Return [x, y] of the center of cell containing provided text 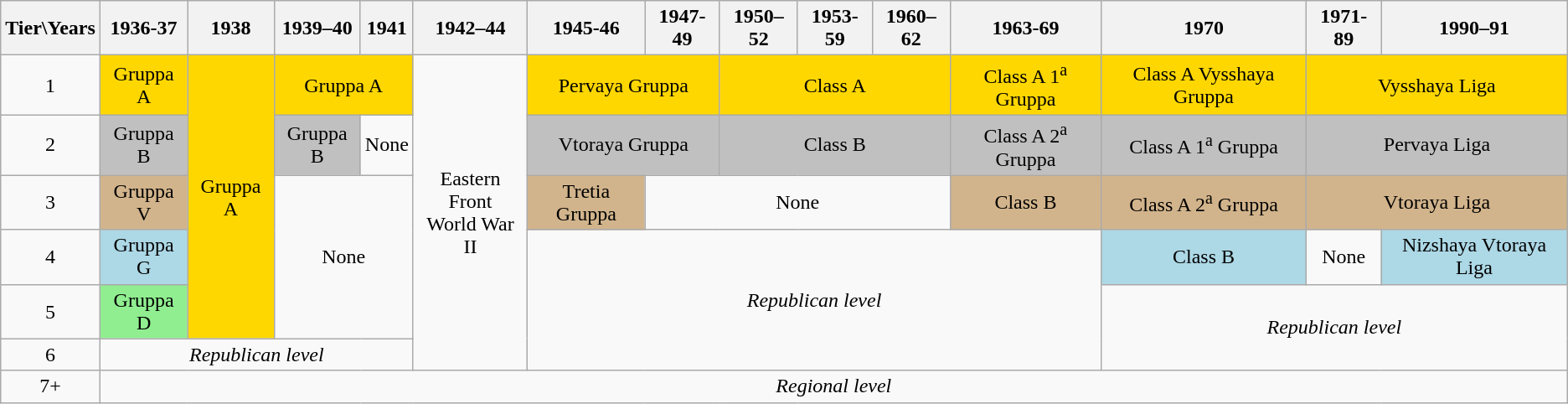
Vtoraya Gruppa [623, 145]
5 [50, 312]
Gruppa G [143, 256]
4 [50, 256]
7+ [50, 386]
Tier\Years [50, 28]
2 [50, 145]
Pervaya Gruppa [623, 85]
1941 [387, 28]
1990–91 [1474, 28]
3 [50, 203]
Gruppa D [143, 312]
Regional level [833, 386]
Nizshaya Vtoraya Liga [1474, 256]
Eastern FrontWorld War II [470, 213]
Vysshaya Liga [1437, 85]
1938 [231, 28]
1947-49 [682, 28]
1945-46 [586, 28]
1963-69 [1025, 28]
Gruppa V [143, 203]
6 [50, 355]
1950–52 [759, 28]
1971-89 [1344, 28]
Tretia Gruppa [586, 203]
1 [50, 85]
1960–62 [911, 28]
1942–44 [470, 28]
Class A [834, 85]
Class A Vysshaya Gruppa [1203, 85]
1939–40 [317, 28]
Pervaya Liga [1437, 145]
1936-37 [143, 28]
Vtoraya Liga [1437, 203]
1970 [1203, 28]
1953-59 [834, 28]
